Determine the [x, y] coordinate at the center of the cell enclosing the given text.  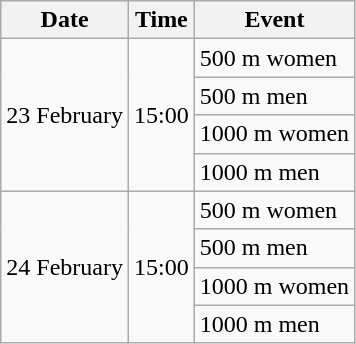
23 February [65, 115]
24 February [65, 267]
Time [161, 20]
Date [65, 20]
Event [274, 20]
